Determine the [x, y] coordinate at the center of the cell enclosing the given text.  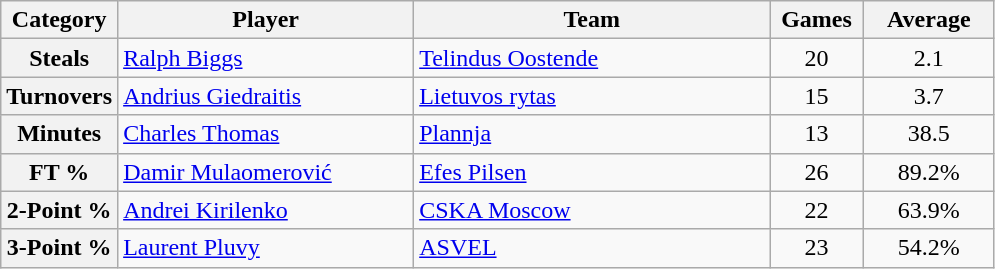
89.2% [928, 172]
Andrei Kirilenko [266, 210]
Charles Thomas [266, 134]
54.2% [928, 248]
Steals [60, 58]
3.7 [928, 96]
ASVEL [592, 248]
Player [266, 20]
3-Point % [60, 248]
2-Point % [60, 210]
Efes Pilsen [592, 172]
22 [817, 210]
Plannja [592, 134]
2.1 [928, 58]
Minutes [60, 134]
FT % [60, 172]
Category [60, 20]
15 [817, 96]
Telindus Oostende [592, 58]
Average [928, 20]
Damir Mulaomerović [266, 172]
13 [817, 134]
Turnovers [60, 96]
23 [817, 248]
CSKA Moscow [592, 210]
Andrius Giedraitis [266, 96]
26 [817, 172]
Laurent Pluvy [266, 248]
Team [592, 20]
Ralph Biggs [266, 58]
38.5 [928, 134]
Games [817, 20]
20 [817, 58]
63.9% [928, 210]
Lietuvos rytas [592, 96]
